Search for the cell housing the specified text and yield its [X, Y] center coordinate. 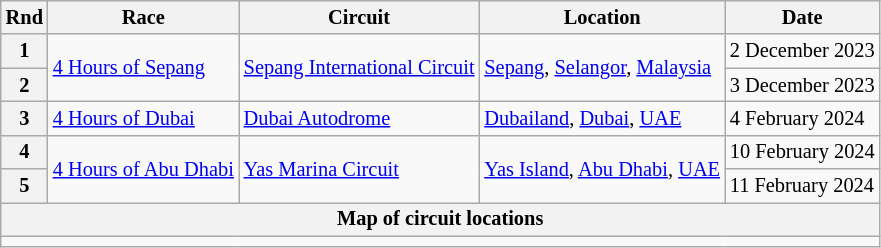
Rnd [24, 17]
5 [24, 186]
Location [602, 17]
4 Hours of Sepang [144, 68]
1 [24, 51]
Sepang International Circuit [360, 68]
3 [24, 118]
Race [144, 17]
11 February 2024 [802, 186]
4 Hours of Abu Dhabi [144, 168]
Date [802, 17]
Dubailand, Dubai, UAE [602, 118]
Map of circuit locations [440, 219]
4 February 2024 [802, 118]
4 Hours of Dubai [144, 118]
2 December 2023 [802, 51]
Yas Island, Abu Dhabi, UAE [602, 168]
4 [24, 152]
Yas Marina Circuit [360, 168]
Dubai Autodrome [360, 118]
2 [24, 85]
Circuit [360, 17]
3 December 2023 [802, 85]
Sepang, Selangor, Malaysia [602, 68]
10 February 2024 [802, 152]
